Find where the given text appears and provide that cell's center as (X, Y) coordinate. 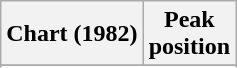
Chart (1982) (72, 34)
Peak position (189, 34)
